Extract the [X, Y] coordinate from the center of the cell holding the provided text.  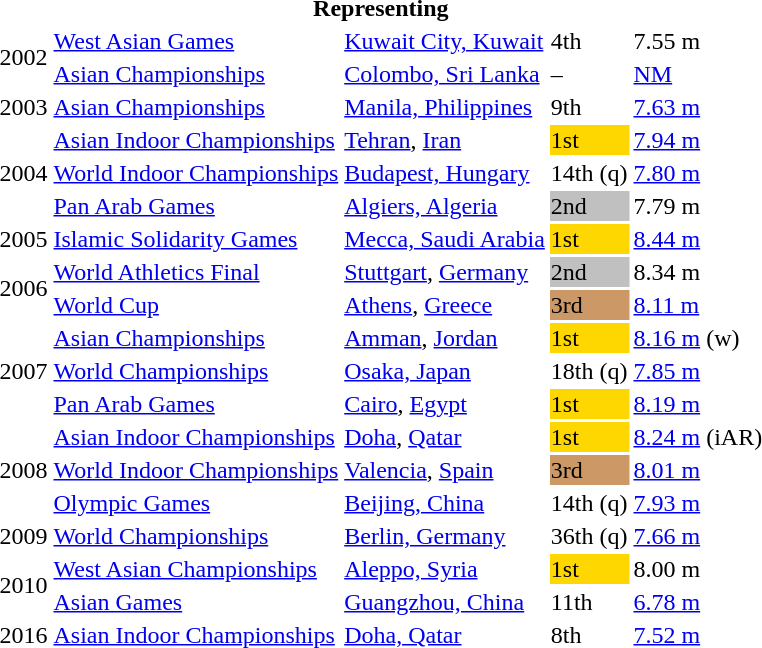
Tehran, Iran [445, 140]
Kuwait City, Kuwait [445, 41]
West Asian Championships [196, 569]
Colombo, Sri Lanka [445, 74]
Doha, Qatar [445, 437]
Olympic Games [196, 503]
World Athletics Final [196, 272]
Mecca, Saudi Arabia [445, 239]
36th (q) [589, 536]
Valencia, Spain [445, 470]
West Asian Games [196, 41]
World Cup [196, 305]
Osaka, Japan [445, 371]
Aleppo, Syria [445, 569]
11th [589, 602]
4th [589, 41]
Athens, Greece [445, 305]
9th [589, 107]
Stuttgart, Germany [445, 272]
Islamic Solidarity Games [196, 239]
Algiers, Algeria [445, 206]
Berlin, Germany [445, 536]
Beijing, China [445, 503]
Cairo, Egypt [445, 404]
Asian Games [196, 602]
Budapest, Hungary [445, 173]
Guangzhou, China [445, 602]
Manila, Philippines [445, 107]
18th (q) [589, 371]
– [589, 74]
Amman, Jordan [445, 338]
